Find where the given text appears and provide that cell's center as (x, y) coordinate. 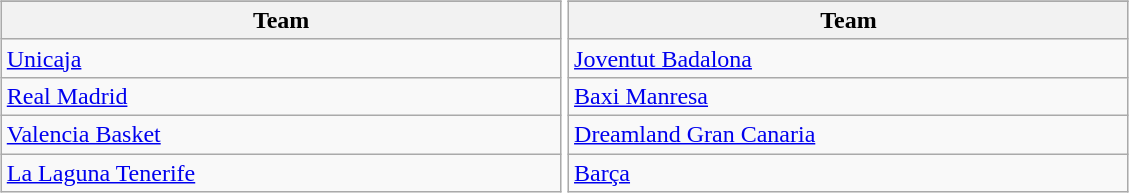
Dreamland Gran Canaria (849, 134)
Baxi Manresa (849, 96)
La Laguna Tenerife (281, 173)
Valencia Basket (281, 134)
Real Madrid (281, 96)
Unicaja (281, 58)
Barça (849, 173)
Joventut Badalona (849, 58)
